Provide the (X, Y) coordinate of the cell's center where the given text is located.  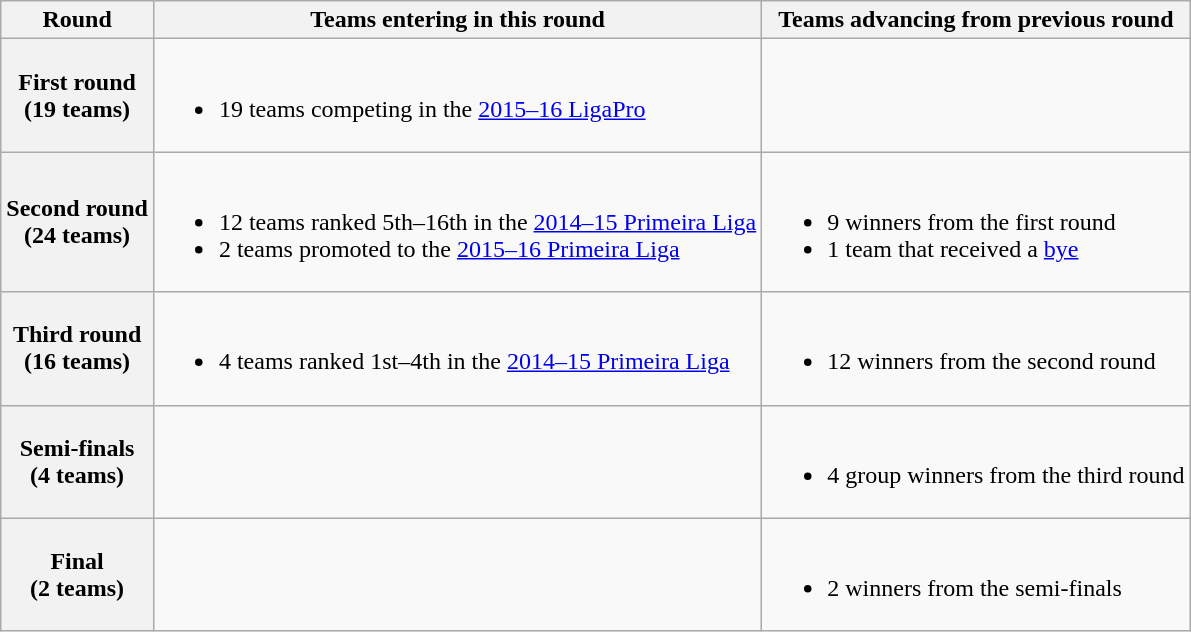
4 group winners from the third round (976, 462)
Final(2 teams) (78, 574)
First round(19 teams) (78, 96)
Round (78, 20)
12 teams ranked 5th–16th in the 2014–15 Primeira Liga2 teams promoted to the 2015–16 Primeira Liga (457, 222)
12 winners from the second round (976, 348)
Teams advancing from previous round (976, 20)
Second round(24 teams) (78, 222)
2 winners from the semi-finals (976, 574)
Semi-finals(4 teams) (78, 462)
4 teams ranked 1st–4th in the 2014–15 Primeira Liga (457, 348)
19 teams competing in the 2015–16 LigaPro (457, 96)
9 winners from the first round1 team that received a bye (976, 222)
Third round(16 teams) (78, 348)
Teams entering in this round (457, 20)
